Scan for the cell matching the given text and deliver its [x, y] coordinate at center. 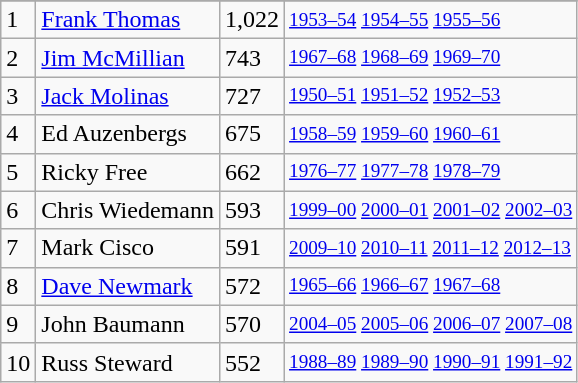
Dave Newmark [128, 286]
8 [18, 286]
John Baumann [128, 324]
Mark Cisco [128, 248]
1999–00 2000–01 2001–02 2002–03 [431, 210]
Russ Steward [128, 362]
Chris Wiedemann [128, 210]
1967–68 1968–69 1969–70 [431, 58]
2004–05 2005–06 2006–07 2007–08 [431, 324]
552 [252, 362]
727 [252, 96]
1,022 [252, 20]
6 [18, 210]
591 [252, 248]
570 [252, 324]
Ed Auzenbergs [128, 134]
1976–77 1977–78 1978–79 [431, 172]
593 [252, 210]
2 [18, 58]
9 [18, 324]
675 [252, 134]
Jim McMillian [128, 58]
1 [18, 20]
10 [18, 362]
1988–89 1989–90 1990–91 1991–92 [431, 362]
1965–66 1966–67 1967–68 [431, 286]
3 [18, 96]
Frank Thomas [128, 20]
1950–51 1951–52 1952–53 [431, 96]
572 [252, 286]
2009–10 2010–11 2011–12 2012–13 [431, 248]
743 [252, 58]
1958–59 1959–60 1960–61 [431, 134]
662 [252, 172]
4 [18, 134]
5 [18, 172]
1953–54 1954–55 1955–56 [431, 20]
7 [18, 248]
Ricky Free [128, 172]
Jack Molinas [128, 96]
